Scan for the cell matching the given text and deliver its (x, y) coordinate at center. 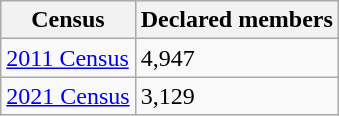
Declared members (236, 20)
3,129 (236, 96)
2021 Census (68, 96)
2011 Census (68, 58)
4,947 (236, 58)
Census (68, 20)
